Identify which cell holds the provided text, then report its [x, y] central coordinate. 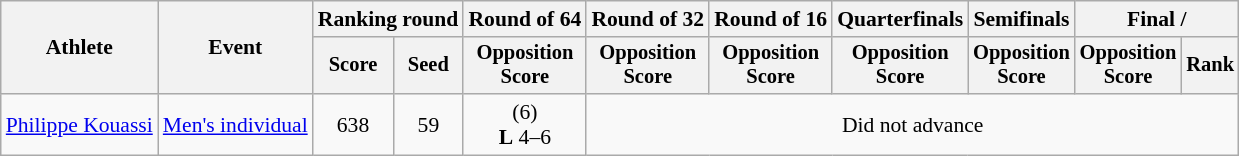
Men's individual [236, 124]
Athlete [80, 48]
59 [428, 124]
Round of 32 [648, 19]
638 [354, 124]
Final / [1157, 19]
Seed [428, 66]
Rank [1210, 66]
Round of 64 [524, 19]
Semifinals [1022, 19]
Philippe Kouassi [80, 124]
(6)L 4–6 [524, 124]
Score [354, 66]
Ranking round [388, 19]
Did not advance [912, 124]
Round of 16 [770, 19]
Quarterfinals [900, 19]
Event [236, 48]
